Extract the (X, Y) coordinate from the center of the cell holding the provided text.  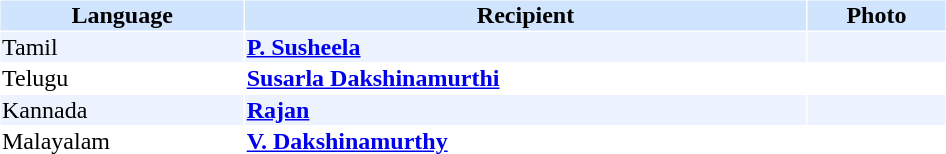
Susarla Dakshinamurthi (526, 79)
Tamil (122, 47)
Telugu (122, 79)
Rajan (526, 110)
Photo (876, 15)
P. Susheela (526, 47)
Recipient (526, 15)
Language (122, 15)
Kannada (122, 110)
